Determine the [X, Y] coordinate at the center of the cell enclosing the given text.  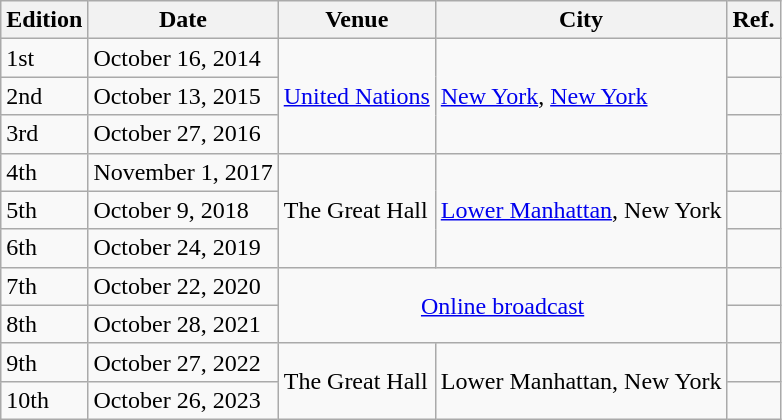
9th [44, 362]
Ref. [754, 20]
5th [44, 210]
7th [44, 286]
Date [183, 20]
United Nations [356, 96]
Edition [44, 20]
8th [44, 324]
October 28, 2021 [183, 324]
October 24, 2019 [183, 248]
October 27, 2016 [183, 134]
Online broadcast [502, 305]
November 1, 2017 [183, 172]
Venue [356, 20]
October 26, 2023 [183, 400]
October 9, 2018 [183, 210]
1st [44, 58]
City [581, 20]
4th [44, 172]
3rd [44, 134]
October 16, 2014 [183, 58]
October 27, 2022 [183, 362]
New York, New York [581, 96]
October 22, 2020 [183, 286]
6th [44, 248]
2nd [44, 96]
10th [44, 400]
October 13, 2015 [183, 96]
